Provide the (x, y) coordinate of the cell's center where the given text is located.  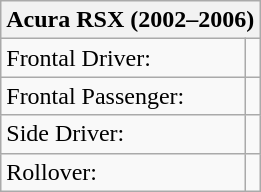
Acura RSX (2002–2006) (130, 20)
Rollover: (124, 172)
Frontal Passenger: (124, 96)
Frontal Driver: (124, 58)
Side Driver: (124, 134)
